Find where the given text appears and provide that cell's center as [x, y] coordinate. 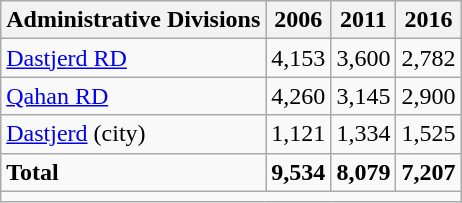
2011 [364, 20]
2,900 [428, 96]
4,260 [298, 96]
1,525 [428, 134]
1,121 [298, 134]
9,534 [298, 172]
Qahan RD [134, 96]
4,153 [298, 58]
8,079 [364, 172]
Dastjerd (city) [134, 134]
2016 [428, 20]
Dastjerd RD [134, 58]
7,207 [428, 172]
Administrative Divisions [134, 20]
3,600 [364, 58]
3,145 [364, 96]
1,334 [364, 134]
Total [134, 172]
2006 [298, 20]
2,782 [428, 58]
